Detect which cell encompasses the target text, then output its (X, Y) center coordinate. 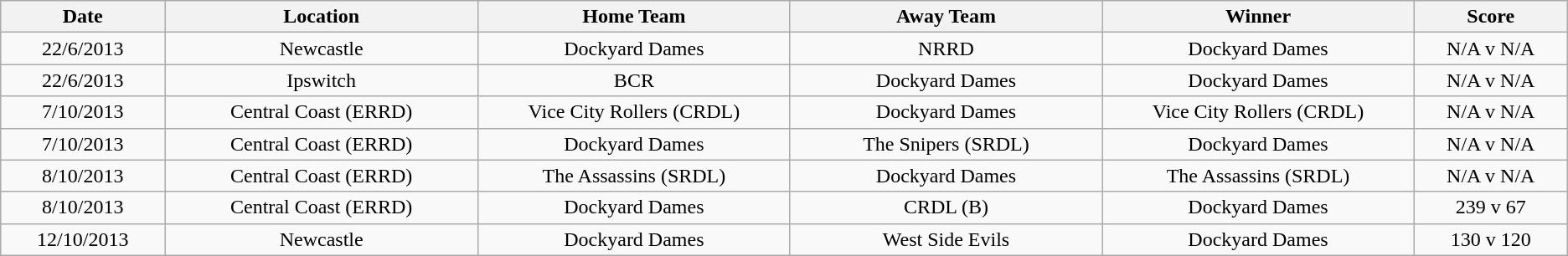
Date (83, 17)
West Side Evils (946, 239)
130 v 120 (1491, 239)
Away Team (946, 17)
Location (322, 17)
Score (1491, 17)
BCR (635, 80)
The Snipers (SRDL) (946, 144)
NRRD (946, 49)
CRDL (B) (946, 207)
12/10/2013 (83, 239)
Ipswitch (322, 80)
Home Team (635, 17)
Winner (1258, 17)
239 v 67 (1491, 207)
